Search for the cell housing the specified text and yield its [X, Y] center coordinate. 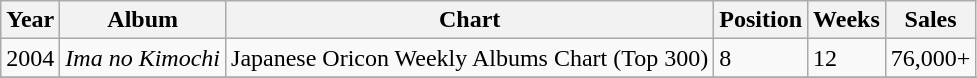
76,000+ [930, 58]
Japanese Oricon Weekly Albums Chart (Top 300) [470, 58]
Weeks [847, 20]
Year [30, 20]
Album [143, 20]
Sales [930, 20]
Position [761, 20]
2004 [30, 58]
12 [847, 58]
Ima no Kimochi [143, 58]
Chart [470, 20]
8 [761, 58]
